Detect which cell encompasses the target text, then output its [X, Y] center coordinate. 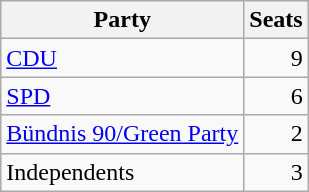
CDU [122, 58]
SPD [122, 96]
3 [276, 172]
Bündnis 90/Green Party [122, 134]
Seats [276, 20]
Independents [122, 172]
6 [276, 96]
9 [276, 58]
Party [122, 20]
2 [276, 134]
